Locate the cell with the specified text and output its [X, Y] center coordinate. 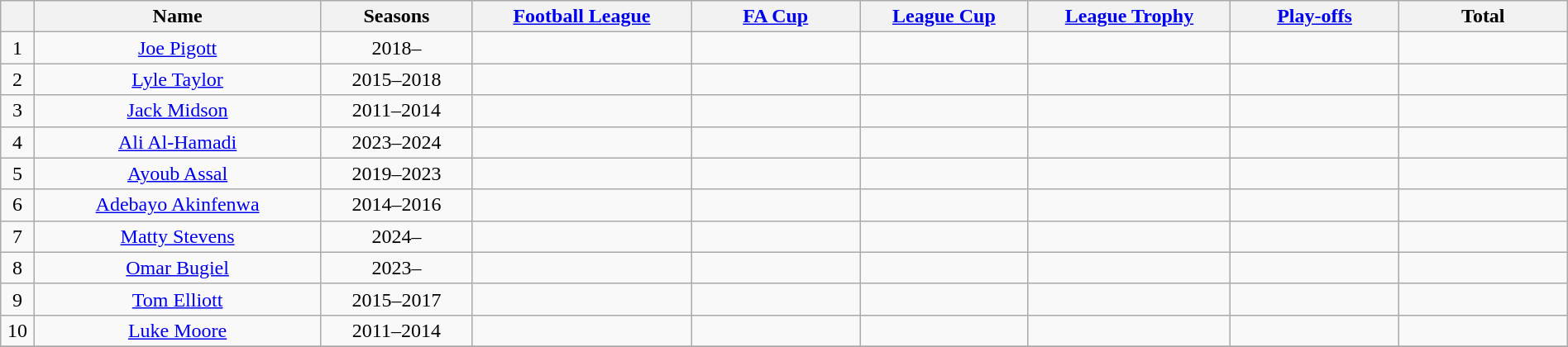
FA Cup [776, 17]
5 [18, 173]
10 [18, 330]
Adebayo Akinfenwa [177, 205]
4 [18, 142]
6 [18, 205]
Play-offs [1315, 17]
Ayoub Assal [177, 173]
Joe Pigott [177, 48]
League Trophy [1129, 17]
Omar Bugiel [177, 268]
2014–2016 [397, 205]
Luke Moore [177, 330]
Tom Elliott [177, 299]
Matty Stevens [177, 236]
2 [18, 79]
2023– [397, 268]
Total [1483, 17]
Lyle Taylor [177, 79]
2018– [397, 48]
1 [18, 48]
Seasons [397, 17]
Jack Midson [177, 111]
League Cup [944, 17]
Football League [582, 17]
2024– [397, 236]
Ali Al-Hamadi [177, 142]
3 [18, 111]
Name [177, 17]
7 [18, 236]
2019–2023 [397, 173]
2015–2017 [397, 299]
2023–2024 [397, 142]
9 [18, 299]
8 [18, 268]
2015–2018 [397, 79]
